From the cell containing the given text, extract its center point as (X, Y) coordinate. 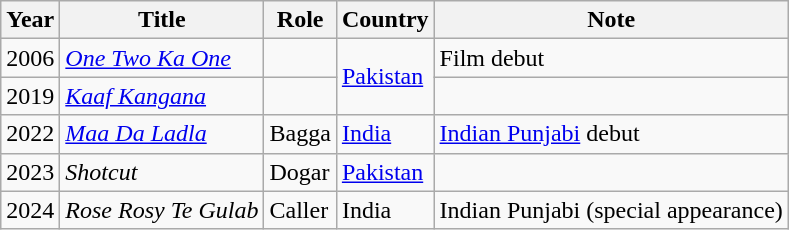
2022 (30, 134)
2023 (30, 172)
Rose Rosy Te Gulab (162, 210)
Shotcut (162, 172)
Dogar (300, 172)
Film debut (611, 58)
Indian Punjabi debut (611, 134)
One Two Ka One (162, 58)
Kaaf Kangana (162, 96)
2006 (30, 58)
Indian Punjabi (special appearance) (611, 210)
Country (385, 20)
2024 (30, 210)
Caller (300, 210)
Bagga (300, 134)
Title (162, 20)
2019 (30, 96)
Maa Da Ladla (162, 134)
Year (30, 20)
Note (611, 20)
Role (300, 20)
